Search for the cell housing the specified text and yield its [x, y] center coordinate. 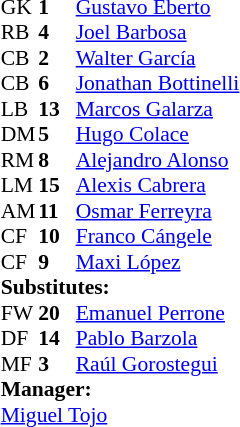
15 [57, 185]
20 [57, 313]
LB [20, 109]
14 [57, 339]
FW [20, 313]
RM [20, 160]
6 [57, 83]
Alexis Cabrera [158, 185]
Raúl Gorostegui [158, 364]
9 [57, 262]
5 [57, 135]
8 [57, 160]
Walter García [158, 58]
Jonathan Bottinelli [158, 83]
Hugo Colace [158, 135]
MF [20, 364]
Osmar Ferreyra [158, 211]
LM [20, 185]
Alejandro Alonso [158, 160]
13 [57, 109]
Pablo Barzola [158, 339]
RB [20, 33]
DF [20, 339]
Emanuel Perrone [158, 313]
Manager: [120, 389]
4 [57, 33]
11 [57, 211]
3 [57, 364]
Maxi López [158, 262]
10 [57, 237]
AM [20, 211]
2 [57, 58]
Joel Barbosa [158, 33]
Franco Cángele [158, 237]
Marcos Galarza [158, 109]
DM [20, 135]
Substitutes: [120, 287]
